Provide the (x, y) coordinate of the cell's center where the given text is located.  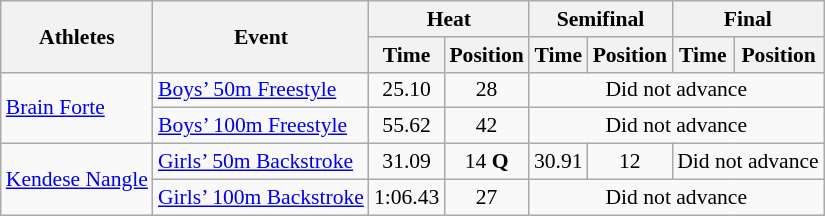
27 (486, 197)
Kendese Nangle (77, 180)
Boys’ 100m Freestyle (261, 126)
25.10 (406, 90)
Semifinal (600, 19)
Boys’ 50m Freestyle (261, 90)
Girls’ 100m Backstroke (261, 197)
28 (486, 90)
Final (748, 19)
Event (261, 36)
1:06.43 (406, 197)
42 (486, 126)
Girls’ 50m Backstroke (261, 162)
31.09 (406, 162)
Heat (449, 19)
30.91 (558, 162)
55.62 (406, 126)
Brain Forte (77, 108)
12 (630, 162)
14 Q (486, 162)
Athletes (77, 36)
